Find where the given text appears and provide that cell's center as (X, Y) coordinate. 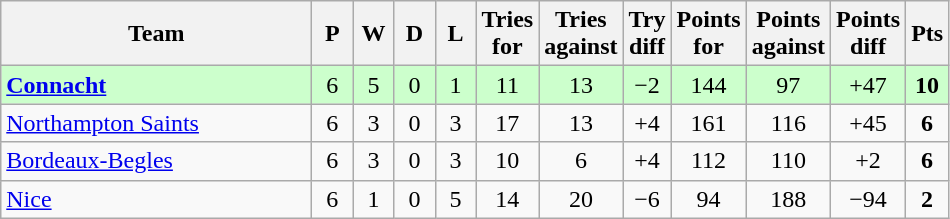
−2 (647, 85)
−6 (647, 199)
Connacht (156, 85)
2 (928, 199)
Points for (708, 34)
188 (788, 199)
17 (508, 123)
14 (508, 199)
+2 (868, 161)
11 (508, 85)
Points against (788, 34)
+47 (868, 85)
D (414, 34)
Points diff (868, 34)
L (456, 34)
Nice (156, 199)
Bordeaux-Begles (156, 161)
−94 (868, 199)
Pts (928, 34)
94 (708, 199)
110 (788, 161)
144 (708, 85)
Tries for (508, 34)
Try diff (647, 34)
116 (788, 123)
97 (788, 85)
Tries against (581, 34)
112 (708, 161)
20 (581, 199)
Team (156, 34)
161 (708, 123)
+45 (868, 123)
P (332, 34)
Northampton Saints (156, 123)
W (374, 34)
